Identify which cell holds the provided text, then report its (x, y) central coordinate. 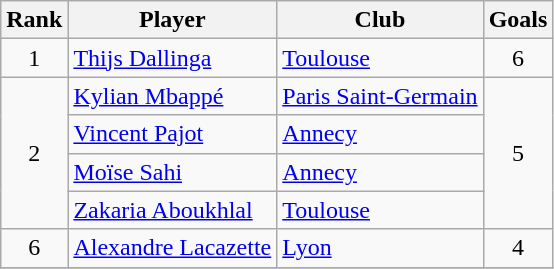
Lyon (380, 248)
Club (380, 20)
Goals (518, 20)
Player (172, 20)
1 (34, 58)
2 (34, 153)
Paris Saint-Germain (380, 96)
Kylian Mbappé (172, 96)
Rank (34, 20)
Vincent Pajot (172, 134)
Thijs Dallinga (172, 58)
Alexandre Lacazette (172, 248)
5 (518, 153)
Moïse Sahi (172, 172)
Zakaria Aboukhlal (172, 210)
4 (518, 248)
